Return (X, Y) of the center of cell containing provided text 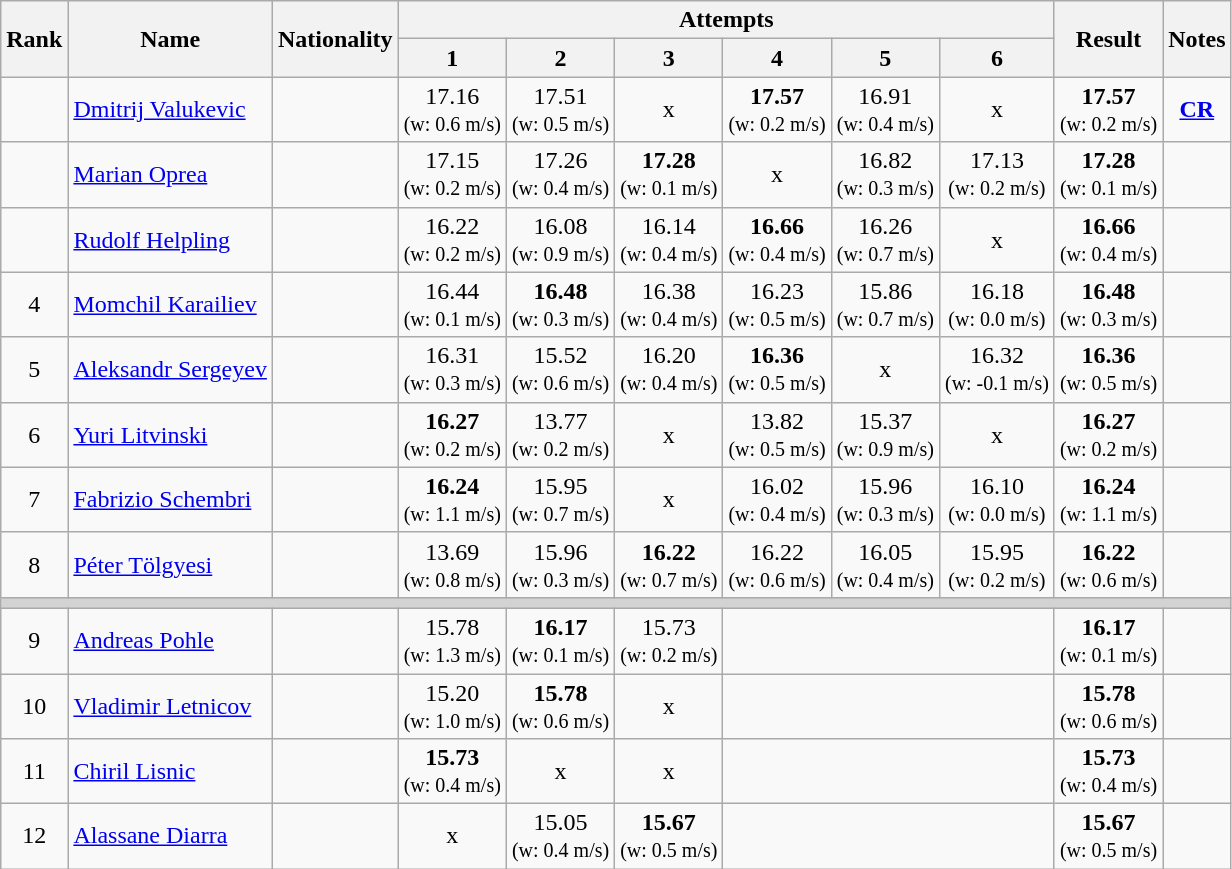
16.22(w: 0.2 m/s) (452, 240)
16.26(w: 0.7 m/s) (885, 240)
Rank (34, 39)
1 (452, 58)
12 (34, 836)
15.73(w: 0.2 m/s) (669, 640)
13.69(w: 0.8 m/s) (452, 564)
17.26(w: 0.4 m/s) (560, 174)
Name (170, 39)
15.95(w: 0.2 m/s) (996, 564)
15.78(w: 1.3 m/s) (452, 640)
Marian Oprea (170, 174)
Chiril Lisnic (170, 772)
15.20(w: 1.0 m/s) (452, 706)
Result (1108, 39)
16.10(w: 0.0 m/s) (996, 500)
CR (1197, 110)
Péter Tölgyesi (170, 564)
8 (34, 564)
3 (669, 58)
16.22(w: 0.7 m/s) (669, 564)
10 (34, 706)
Fabrizio Schembri (170, 500)
17.15(w: 0.2 m/s) (452, 174)
16.44(w: 0.1 m/s) (452, 304)
Aleksandr Sergeyev (170, 370)
9 (34, 640)
16.08(w: 0.9 m/s) (560, 240)
16.18(w: 0.0 m/s) (996, 304)
16.82(w: 0.3 m/s) (885, 174)
15.37(w: 0.9 m/s) (885, 434)
16.38(w: 0.4 m/s) (669, 304)
16.02(w: 0.4 m/s) (777, 500)
Attempts (726, 20)
15.52(w: 0.6 m/s) (560, 370)
16.20(w: 0.4 m/s) (669, 370)
Yuri Litvinski (170, 434)
16.32(w: -0.1 m/s) (996, 370)
Momchil Karailiev (170, 304)
Dmitrij Valukevic (170, 110)
16.23(w: 0.5 m/s) (777, 304)
16.14(w: 0.4 m/s) (669, 240)
17.13(w: 0.2 m/s) (996, 174)
11 (34, 772)
Nationality (335, 39)
15.95(w: 0.7 m/s) (560, 500)
15.05(w: 0.4 m/s) (560, 836)
Vladimir Letnicov (170, 706)
13.77(w: 0.2 m/s) (560, 434)
Alassane Diarra (170, 836)
Rudolf Helpling (170, 240)
17.51(w: 0.5 m/s) (560, 110)
16.05(w: 0.4 m/s) (885, 564)
2 (560, 58)
17.16(w: 0.6 m/s) (452, 110)
16.91(w: 0.4 m/s) (885, 110)
Notes (1197, 39)
13.82(w: 0.5 m/s) (777, 434)
7 (34, 500)
15.86(w: 0.7 m/s) (885, 304)
16.31(w: 0.3 m/s) (452, 370)
Andreas Pohle (170, 640)
